Return (X, Y) of the center of cell containing provided text 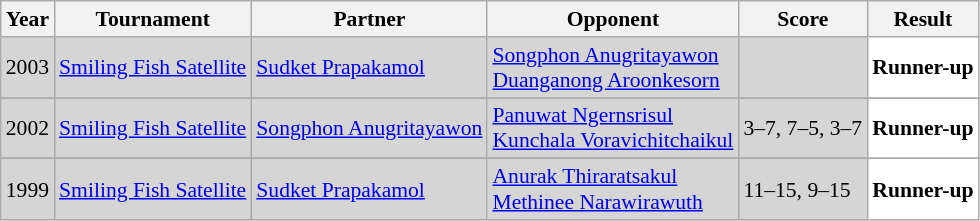
Anurak Thiraratsakul Methinee Narawirawuth (612, 190)
Opponent (612, 19)
1999 (28, 190)
2003 (28, 68)
11–15, 9–15 (802, 190)
Year (28, 19)
Result (922, 19)
Panuwat Ngernsrisul Kunchala Voravichitchaikul (612, 128)
Tournament (152, 19)
Partner (369, 19)
Songphon Anugritayawon Duanganong Aroonkesorn (612, 68)
Songphon Anugritayawon (369, 128)
3–7, 7–5, 3–7 (802, 128)
Score (802, 19)
2002 (28, 128)
